Identify which cell holds the provided text, then report its (x, y) central coordinate. 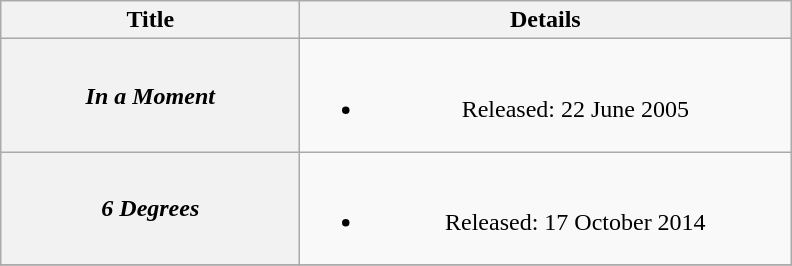
6 Degrees (150, 208)
Title (150, 20)
Details (546, 20)
Released: 22 June 2005 (546, 96)
In a Moment (150, 96)
Released: 17 October 2014 (546, 208)
